Identify which cell holds the provided text, then report its [x, y] central coordinate. 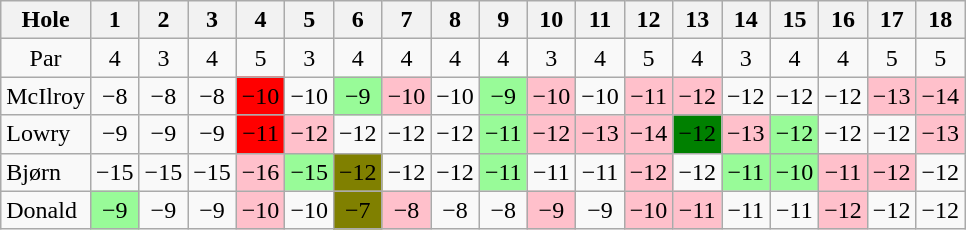
13 [698, 20]
15 [794, 20]
1 [114, 20]
14 [746, 20]
−7 [358, 210]
7 [406, 20]
Donald [46, 210]
6 [358, 20]
Hole [46, 20]
Lowry [46, 134]
8 [456, 20]
9 [503, 20]
16 [844, 20]
2 [164, 20]
18 [940, 20]
Par [46, 58]
12 [648, 20]
Bjørn [46, 172]
11 [600, 20]
McIlroy [46, 96]
10 [552, 20]
17 [892, 20]
−16 [260, 172]
